From the cell containing the given text, extract its center point as [x, y] coordinate. 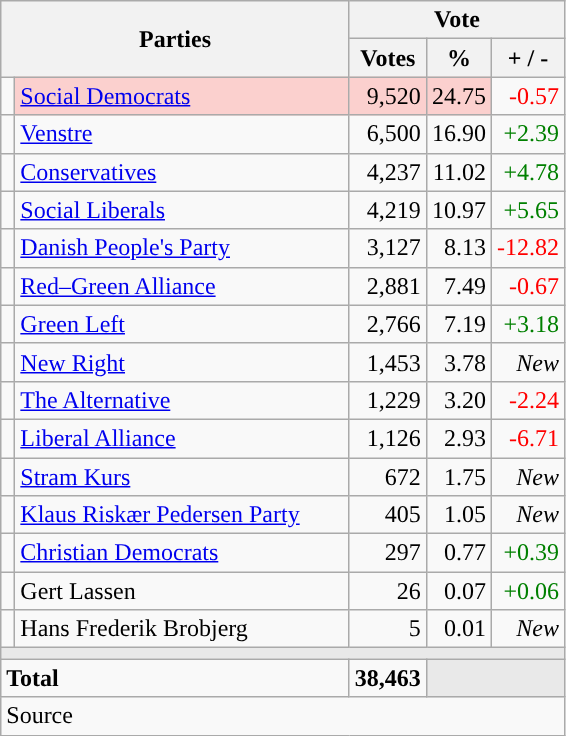
Stram Kurs [182, 477]
+0.39 [528, 553]
9,520 [388, 96]
-12.82 [528, 248]
Gert Lassen [182, 591]
405 [388, 515]
1,453 [388, 362]
26 [388, 591]
1,229 [388, 400]
7.49 [458, 286]
-0.67 [528, 286]
New Right [182, 362]
Hans Frederik Brobjerg [182, 629]
1.75 [458, 477]
8.13 [458, 248]
+ / - [528, 58]
5 [388, 629]
2,881 [388, 286]
Vote [456, 20]
+4.78 [528, 172]
0.07 [458, 591]
16.90 [458, 134]
3,127 [388, 248]
Klaus Riskær Pedersen Party [182, 515]
+0.06 [528, 591]
Danish People's Party [182, 248]
-0.57 [528, 96]
4,219 [388, 210]
+5.65 [528, 210]
4,237 [388, 172]
Votes [388, 58]
+2.39 [528, 134]
297 [388, 553]
11.02 [458, 172]
The Alternative [182, 400]
3.78 [458, 362]
Parties [176, 39]
% [458, 58]
7.19 [458, 324]
1.05 [458, 515]
3.20 [458, 400]
Red–Green Alliance [182, 286]
Social Liberals [182, 210]
Christian Democrats [182, 553]
24.75 [458, 96]
6,500 [388, 134]
+3.18 [528, 324]
10.97 [458, 210]
2.93 [458, 438]
Social Democrats [182, 96]
Venstre [182, 134]
38,463 [388, 678]
1,126 [388, 438]
672 [388, 477]
Total [176, 678]
Conservatives [182, 172]
Source [283, 716]
Green Left [182, 324]
-6.71 [528, 438]
2,766 [388, 324]
0.77 [458, 553]
0.01 [458, 629]
Liberal Alliance [182, 438]
-2.24 [528, 400]
